For the text-containing cell, return its midpoint in [X, Y] coordinate format. 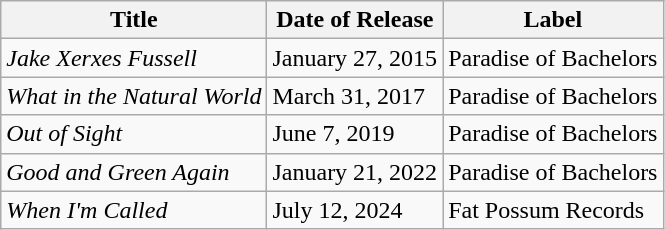
Fat Possum Records [553, 210]
Jake Xerxes Fussell [134, 58]
July 12, 2024 [355, 210]
What in the Natural World [134, 96]
Good and Green Again [134, 172]
June 7, 2019 [355, 134]
Date of Release [355, 20]
Title [134, 20]
When I'm Called [134, 210]
Out of Sight [134, 134]
March 31, 2017 [355, 96]
January 21, 2022 [355, 172]
Label [553, 20]
January 27, 2015 [355, 58]
